Locate the cell with the specified text and output its [X, Y] center coordinate. 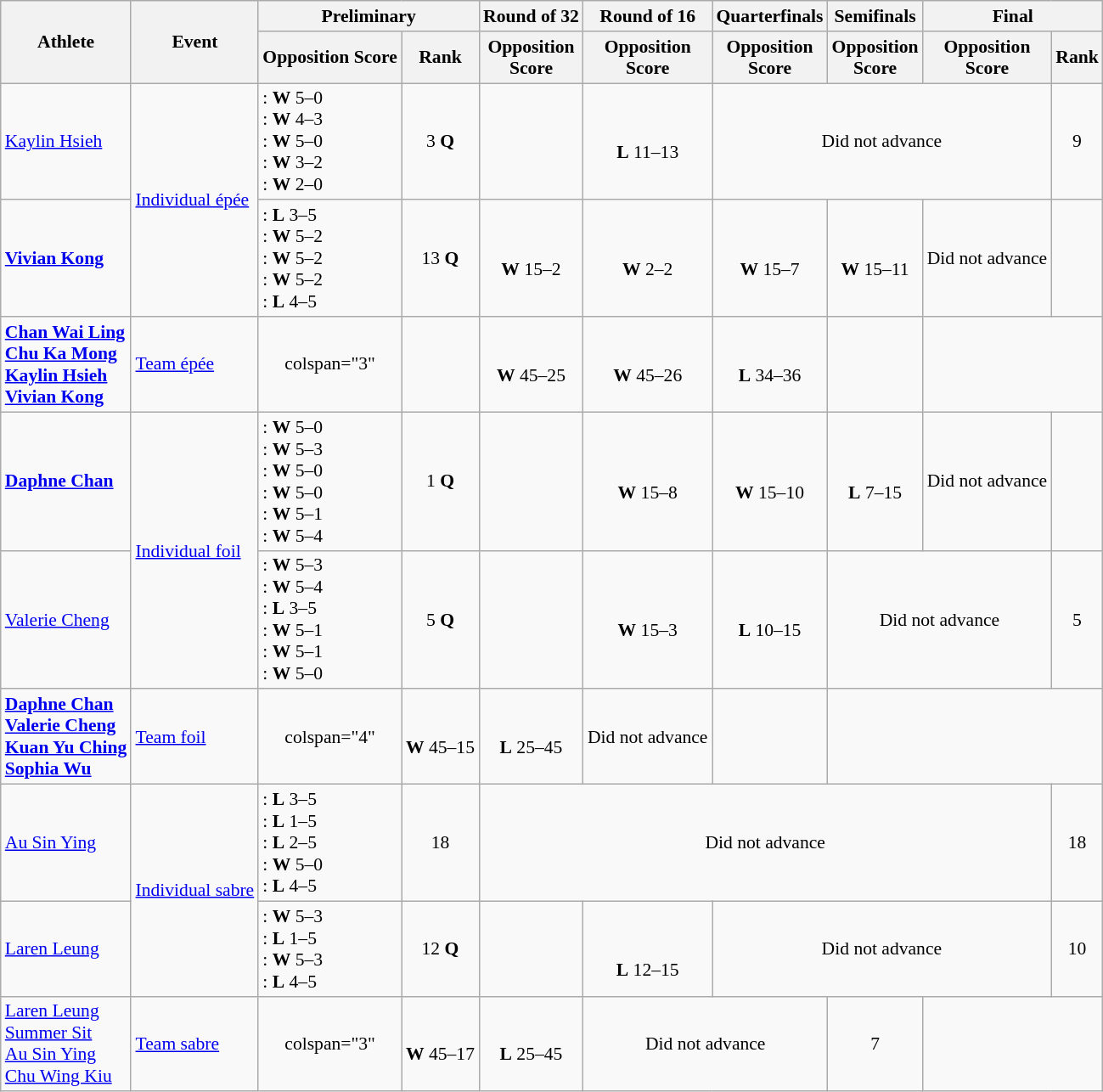
Vivian Kong [66, 259]
Daphne ChanValerie ChengKuan Yu ChingSophia Wu [66, 737]
W 15–3 [648, 620]
Round of 32 [532, 16]
W 45–25 [532, 364]
3 Q [440, 142]
5 [1077, 620]
Individual épée [194, 200]
Kaylin Hsieh [66, 142]
Laren Leung [66, 948]
Quarterfinals [769, 16]
Team foil [194, 737]
Valerie Cheng [66, 620]
W 15–10 [769, 481]
W 15–8 [648, 481]
: W 5–0: W 5–3: W 5–0: W 5–0: W 5–1: W 5–4 [329, 481]
Semifinals [875, 16]
L 7–15 [875, 481]
7 [875, 1044]
W 15–7 [769, 259]
5 Q [440, 620]
: L 3–5: L 1–5: L 2–5: W 5–0: L 4–5 [329, 843]
L 34–36 [769, 364]
10 [1077, 948]
Final [1013, 16]
W 15–2 [532, 259]
Athlete [66, 42]
Team sabre [194, 1044]
: W 5–3: L 1–5: W 5–3: L 4–5 [329, 948]
Individual sabre [194, 891]
: W 5–0: W 4–3: W 5–0: W 3–2: W 2–0 [329, 142]
12 Q [440, 948]
W 2–2 [648, 259]
: L 3–5: W 5–2: W 5–2: W 5–2: L 4–5 [329, 259]
Round of 16 [648, 16]
colspan="4" [329, 737]
13 Q [440, 259]
Laren LeungSummer SitAu Sin Ying Chu Wing Kiu [66, 1044]
W 45–17 [440, 1044]
L 11–13 [648, 142]
L 12–15 [648, 948]
W 45–15 [440, 737]
Event [194, 42]
9 [1077, 142]
Au Sin Ying [66, 843]
: W 5–3: W 5–4: L 3–5: W 5–1: W 5–1: W 5–0 [329, 620]
L 10–15 [769, 620]
1 Q [440, 481]
Team épée [194, 364]
Chan Wai LingChu Ka MongKaylin HsiehVivian Kong [66, 364]
Opposition Score [329, 58]
Individual foil [194, 550]
Daphne Chan [66, 481]
Preliminary [369, 16]
W 15–11 [875, 259]
W 45–26 [648, 364]
